Determine the (x, y) coordinate at the center of the cell enclosing the given text.  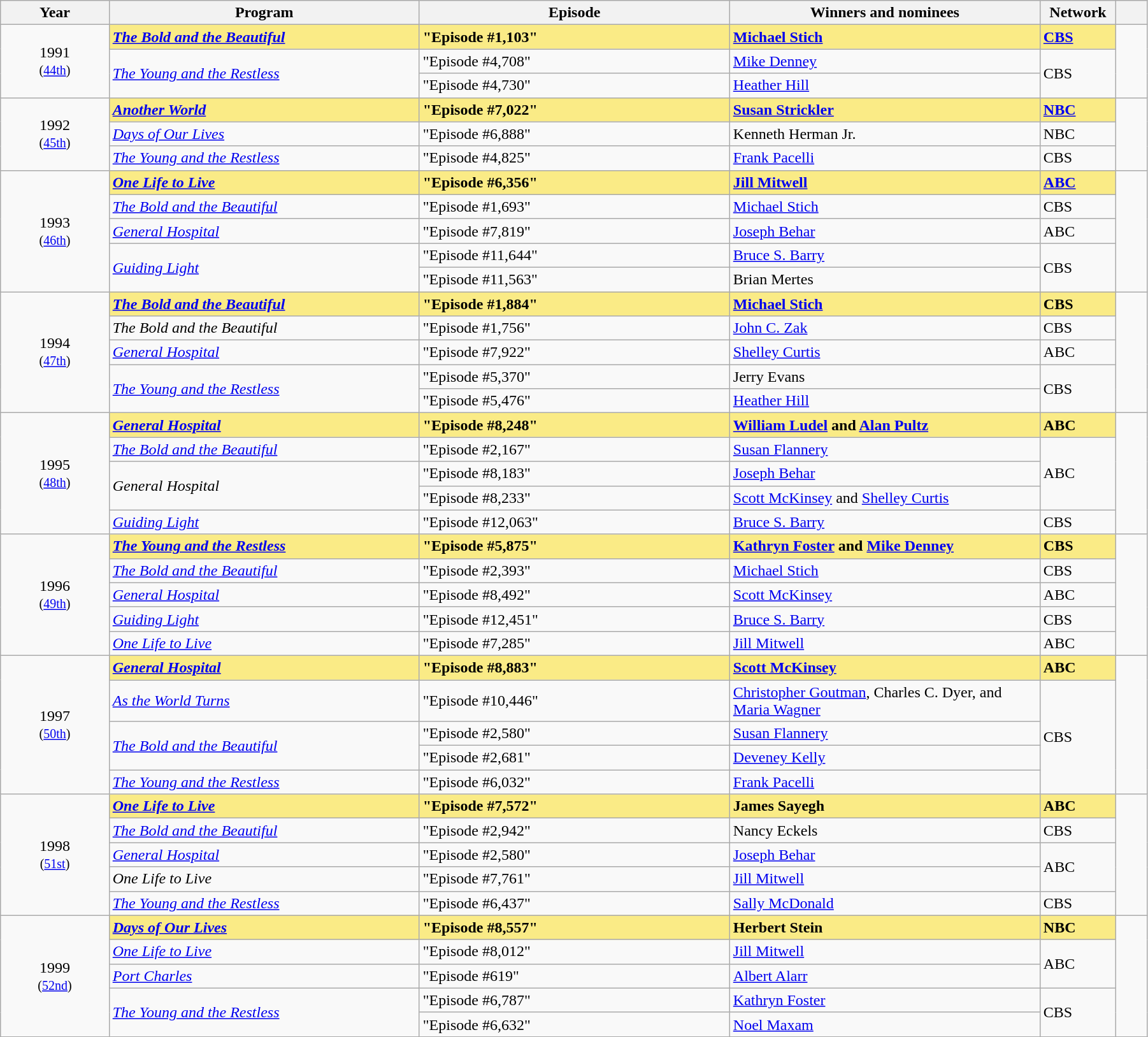
William Ludel and Alan Pultz (884, 425)
"Episode #10,446" (575, 700)
Nancy Eckels (884, 830)
Shelley Curtis (884, 352)
"Episode #7,022" (575, 110)
Kathryn Foster (884, 1000)
"Episode #12,451" (575, 619)
"Episode #12,063" (575, 522)
"Episode #5,370" (575, 377)
Noel Maxam (884, 1024)
1999(52nd) (55, 976)
"Episode #11,563" (575, 279)
"Episode #2,167" (575, 449)
"Episode #8,012" (575, 952)
Program (264, 13)
"Episode #4,825" (575, 158)
Susan Strickler (884, 110)
Sally McDonald (884, 903)
Deveney Kelly (884, 758)
1994(47th) (55, 352)
Winners and nominees (884, 13)
"Episode #4,730" (575, 85)
Albert Alarr (884, 976)
"Episode #8,883" (575, 667)
"Episode #8,557" (575, 927)
Mike Denney (884, 61)
"Episode #1,884" (575, 304)
"Episode #11,644" (575, 255)
"Episode #1,756" (575, 328)
"Episode #2,681" (575, 758)
Network (1078, 13)
Herbert Stein (884, 927)
"Episode #5,875" (575, 546)
1991(44th) (55, 61)
"Episode #6,032" (575, 782)
Port Charles (264, 976)
James Sayegh (884, 806)
Scott McKinsey and Shelley Curtis (884, 498)
"Episode #6,356" (575, 182)
"Episode #8,183" (575, 474)
Kathryn Foster and Mike Denney (884, 546)
"Episode #6,632" (575, 1024)
"Episode #7,572" (575, 806)
Christopher Goutman, Charles C. Dyer, and Maria Wagner (884, 700)
"Episode #7,922" (575, 352)
"Episode #8,492" (575, 595)
Kenneth Herman Jr. (884, 134)
"Episode #8,233" (575, 498)
Year (55, 13)
Episode (575, 13)
"Episode #2,393" (575, 570)
Brian Mertes (884, 279)
"Episode #7,761" (575, 879)
Jerry Evans (884, 377)
1997(50th) (55, 724)
"Episode #6,787" (575, 1000)
"Episode #619" (575, 976)
1996(49th) (55, 595)
"Episode #7,819" (575, 231)
As the World Turns (264, 700)
1993(46th) (55, 231)
"Episode #2,942" (575, 830)
"Episode #7,285" (575, 643)
1992(45th) (55, 134)
"Episode #4,708" (575, 61)
"Episode #6,888" (575, 134)
"Episode #8,248" (575, 425)
Another World (264, 110)
"Episode #1,103" (575, 37)
John C. Zak (884, 328)
"Episode #5,476" (575, 401)
1995(48th) (55, 474)
"Episode #1,693" (575, 207)
1998(51st) (55, 855)
"Episode #6,437" (575, 903)
